Detect which cell encompasses the target text, then output its [X, Y] center coordinate. 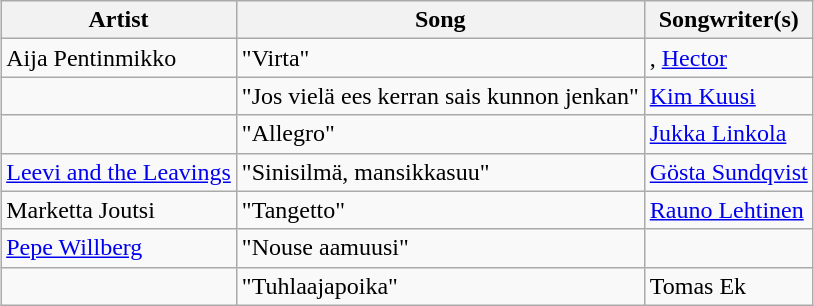
"Jos vielä ees kerran sais kunnon jenkan" [440, 96]
Tomas Ek [728, 286]
"Allegro" [440, 134]
"Nouse aamuusi" [440, 248]
Leevi and the Leavings [119, 172]
Rauno Lehtinen [728, 210]
"Sinisilmä, mansikkasuu" [440, 172]
Song [440, 20]
Gösta Sundqvist [728, 172]
Artist [119, 20]
Kim Kuusi [728, 96]
"Virta" [440, 58]
Marketta Joutsi [119, 210]
"Tuhlaajapoika" [440, 286]
"Tangetto" [440, 210]
, Hector [728, 58]
Aija Pentinmikko [119, 58]
Songwriter(s) [728, 20]
Jukka Linkola [728, 134]
Pepe Willberg [119, 248]
